Extract the [X, Y] coordinate from the center of the cell holding the provided text.  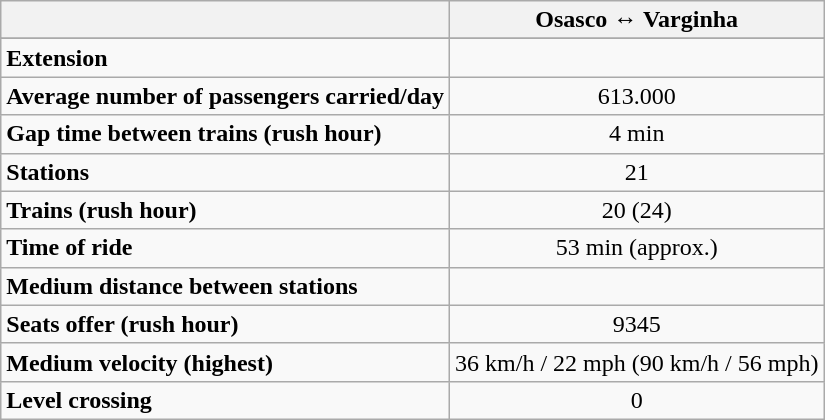
Osasco ↔ Varginha [637, 20]
53 min (approx.) [637, 248]
0 [637, 400]
Seats offer (rush hour) [226, 324]
Gap time between trains (rush hour) [226, 134]
4 min [637, 134]
Medium velocity (highest) [226, 362]
Trains (rush hour) [226, 210]
Extension [226, 58]
Time of ride [226, 248]
Medium distance between stations [226, 286]
9345 [637, 324]
36 km/h / 22 mph (90 km/h / 56 mph) [637, 362]
20 (24) [637, 210]
613.000 [637, 96]
Average number of passengers carried/day [226, 96]
21 [637, 172]
Level crossing [226, 400]
Stations [226, 172]
